Determine the (X, Y) coordinate at the center of the cell enclosing the given text.  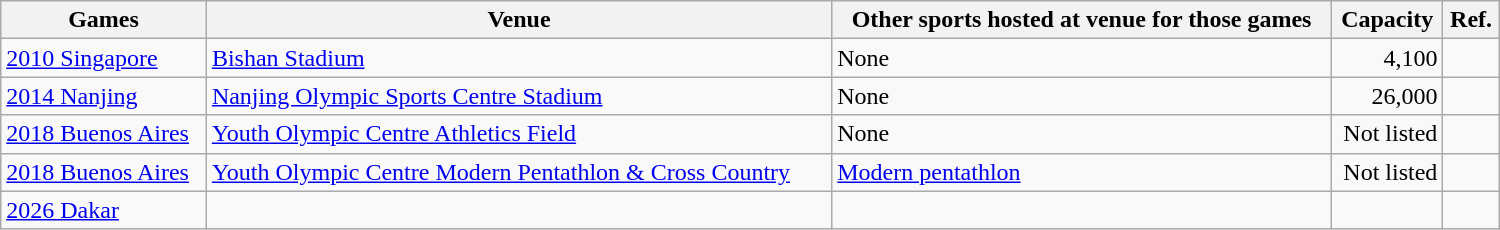
Games (104, 20)
2026 Dakar (104, 210)
Youth Olympic Centre Athletics Field (518, 134)
Capacity (1386, 20)
Bishan Stadium (518, 58)
Nanjing Olympic Sports Centre Stadium (518, 96)
4,100 (1386, 58)
26,000 (1386, 96)
Venue (518, 20)
Ref. (1471, 20)
Other sports hosted at venue for those games (1082, 20)
2010 Singapore (104, 58)
Youth Olympic Centre Modern Pentathlon & Cross Country (518, 172)
Modern pentathlon (1082, 172)
2014 Nanjing (104, 96)
